Output the [x, y] coordinate of the center of the cell containing the given text.  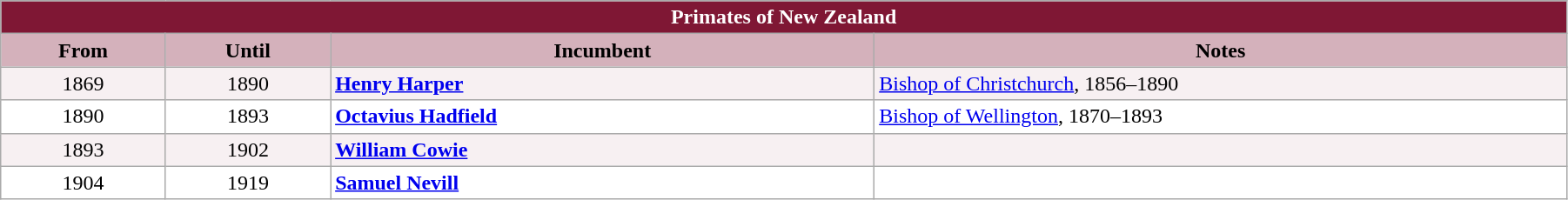
Henry Harper [602, 83]
Octavius Hadfield [602, 117]
Incumbent [602, 50]
Primates of New Zealand [784, 17]
Bishop of Wellington, 1870–1893 [1221, 117]
1902 [247, 150]
1904 [84, 183]
1869 [84, 83]
Notes [1221, 50]
Bishop of Christchurch, 1856–1890 [1221, 83]
William Cowie [602, 150]
1919 [247, 183]
Until [247, 50]
Samuel Nevill [602, 183]
From [84, 50]
